From the cell containing the given text, extract its center point as (X, Y) coordinate. 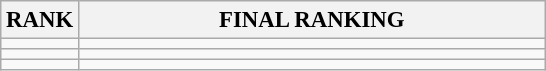
RANK (40, 20)
FINAL RANKING (312, 20)
